Provide the (x, y) coordinate of the cell's center where the given text is located.  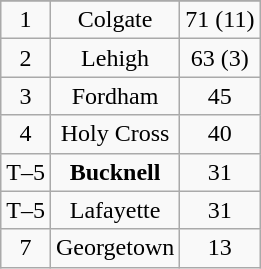
Fordham (114, 96)
1 (26, 20)
Lehigh (114, 58)
40 (220, 134)
7 (26, 248)
2 (26, 58)
Lafayette (114, 210)
3 (26, 96)
Georgetown (114, 248)
45 (220, 96)
Holy Cross (114, 134)
Colgate (114, 20)
13 (220, 248)
63 (3) (220, 58)
71 (11) (220, 20)
Bucknell (114, 172)
4 (26, 134)
